Scan for the cell matching the given text and deliver its (x, y) coordinate at center. 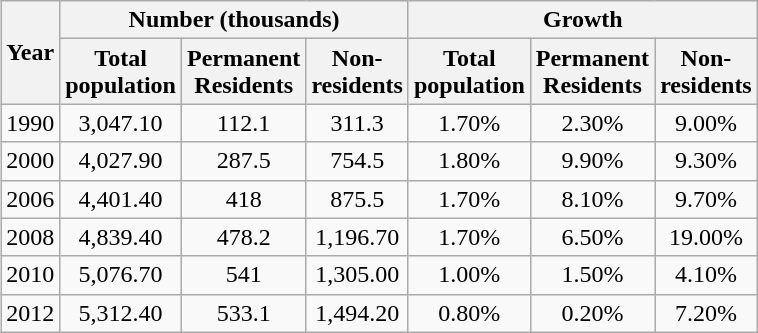
9.00% (706, 123)
1990 (30, 123)
2006 (30, 199)
0.20% (592, 313)
418 (243, 199)
5,076.70 (121, 275)
9.30% (706, 161)
533.1 (243, 313)
2012 (30, 313)
0.80% (469, 313)
3,047.10 (121, 123)
2.30% (592, 123)
Growth (582, 20)
Year (30, 52)
2008 (30, 237)
754.5 (358, 161)
4,027.90 (121, 161)
1.50% (592, 275)
9.90% (592, 161)
9.70% (706, 199)
1,305.00 (358, 275)
2010 (30, 275)
875.5 (358, 199)
1.00% (469, 275)
4.10% (706, 275)
4,839.40 (121, 237)
2000 (30, 161)
1,494.20 (358, 313)
Number (thousands) (234, 20)
311.3 (358, 123)
112.1 (243, 123)
478.2 (243, 237)
541 (243, 275)
1.80% (469, 161)
1,196.70 (358, 237)
5,312.40 (121, 313)
19.00% (706, 237)
287.5 (243, 161)
8.10% (592, 199)
6.50% (592, 237)
7.20% (706, 313)
4,401.40 (121, 199)
